Capture the cell that displays the provided text and extract its (x, y) central coordinate. 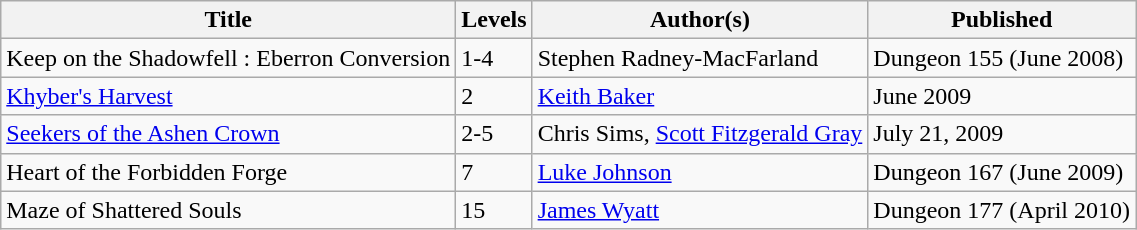
2 (494, 96)
Title (228, 20)
15 (494, 210)
7 (494, 172)
Levels (494, 20)
Keith Baker (700, 96)
Khyber's Harvest (228, 96)
Heart of the Forbidden Forge (228, 172)
1-4 (494, 58)
Dungeon 167 (June 2009) (1002, 172)
Maze of Shattered Souls (228, 210)
June 2009 (1002, 96)
Dungeon 155 (June 2008) (1002, 58)
Published (1002, 20)
Keep on the Shadowfell : Eberron Conversion (228, 58)
James Wyatt (700, 210)
Dungeon 177 (April 2010) (1002, 210)
Author(s) (700, 20)
Luke Johnson (700, 172)
July 21, 2009 (1002, 134)
Seekers of the Ashen Crown (228, 134)
Stephen Radney-MacFarland (700, 58)
Chris Sims, Scott Fitzgerald Gray (700, 134)
2-5 (494, 134)
